Output the (x, y) coordinate of the center of the cell containing the given text.  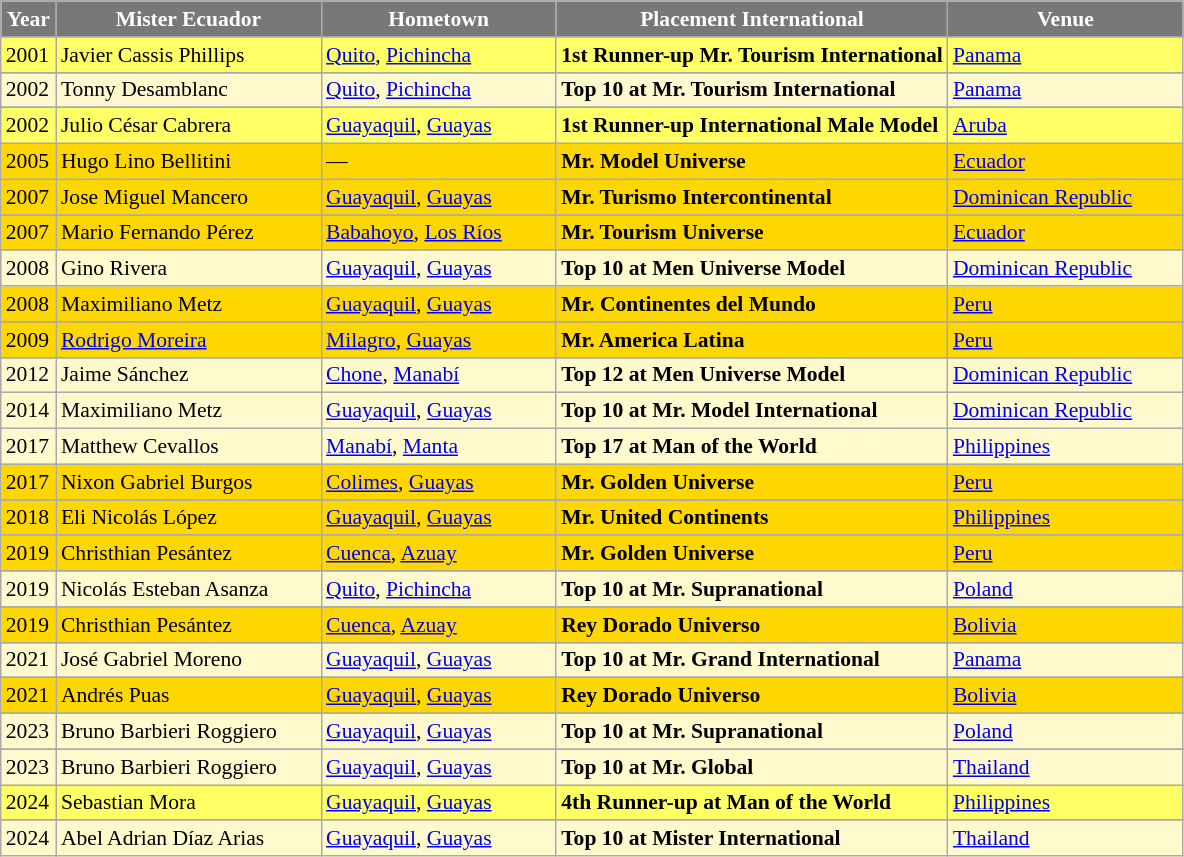
Chone, Manabí (438, 375)
Abel Adrian Díaz Arias (188, 839)
Year (28, 19)
Gino Rivera (188, 269)
Javier Cassis Phillips (188, 55)
Nixon Gabriel Burgos (188, 482)
— (438, 162)
Mr. America Latina (752, 340)
Mr. United Continents (752, 518)
1st Runner-up Mr. Tourism International (752, 55)
Top 10 at Mr. Tourism International (752, 90)
Mr. Tourism Universe (752, 233)
1st Runner-up International Male Model (752, 126)
Top 10 at Mr. Grand International (752, 660)
Aruba (1066, 126)
Placement International (752, 19)
2005 (28, 162)
Eli Nicolás López (188, 518)
Mr. Continentes del Mundo (752, 304)
4th Runner-up at Man of the World (752, 803)
Top 10 at Mr. Global (752, 767)
Tonny Desamblanc (188, 90)
Manabí, Manta (438, 447)
2001 (28, 55)
Colimes, Guayas (438, 482)
José Gabriel Moreno (188, 660)
Rodrigo Moreira (188, 340)
Jaime Sánchez (188, 375)
Babahoyo, Los Ríos (438, 233)
2018 (28, 518)
Andrés Puas (188, 696)
Top 10 at Men Universe Model (752, 269)
2009 (28, 340)
Milagro, Guayas (438, 340)
2014 (28, 411)
Mr. Turismo Intercontinental (752, 197)
Matthew Cevallos (188, 447)
Hugo Lino Bellitini (188, 162)
Top 10 at Mister International (752, 839)
Sebastian Mora (188, 803)
Mister Ecuador (188, 19)
Venue (1066, 19)
Julio César Cabrera (188, 126)
Mario Fernando Pérez (188, 233)
Nicolás Esteban Asanza (188, 589)
Mr. Model Universe (752, 162)
Hometown (438, 19)
Top 12 at Men Universe Model (752, 375)
2012 (28, 375)
Jose Miguel Mancero (188, 197)
Top 10 at Mr. Model International (752, 411)
Top 17 at Man of the World (752, 447)
